Provide the (X, Y) coordinate of the cell's center where the given text is located.  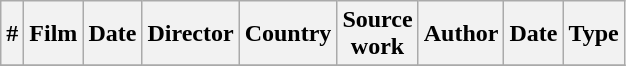
Sourcework (378, 34)
Director (190, 34)
Film (54, 34)
Country (288, 34)
# (12, 34)
Author (461, 34)
Type (594, 34)
